Identify which cell holds the provided text, then report its [X, Y] central coordinate. 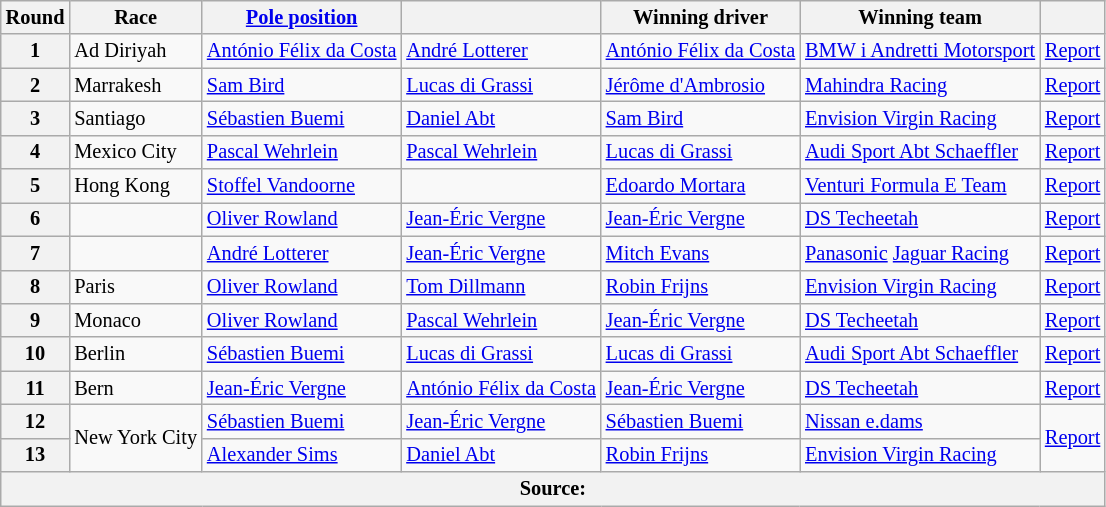
New York City [136, 438]
10 [36, 354]
BMW i Andretti Motorsport [920, 51]
Mitch Evans [700, 253]
4 [36, 152]
Santiago [136, 118]
Mahindra Racing [920, 85]
5 [36, 186]
Venturi Formula E Team [920, 186]
Nissan e.dams [920, 421]
Hong Kong [136, 186]
3 [36, 118]
8 [36, 287]
Marrakesh [136, 85]
Bern [136, 388]
Round [36, 17]
Paris [136, 287]
13 [36, 455]
1 [36, 51]
Race [136, 17]
Berlin [136, 354]
12 [36, 421]
Ad Diriyah [136, 51]
Monaco [136, 320]
6 [36, 219]
11 [36, 388]
Stoffel Vandoorne [302, 186]
Source: [553, 489]
2 [36, 85]
Jérôme d'Ambrosio [700, 85]
Mexico City [136, 152]
Panasonic Jaguar Racing [920, 253]
Tom Dillmann [500, 287]
Edoardo Mortara [700, 186]
9 [36, 320]
Alexander Sims [302, 455]
Pole position [302, 17]
Winning driver [700, 17]
7 [36, 253]
Winning team [920, 17]
